Find where the given text appears and provide that cell's center as [x, y] coordinate. 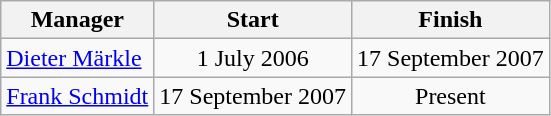
Manager [78, 20]
Finish [451, 20]
Start [253, 20]
Frank Schmidt [78, 96]
1 July 2006 [253, 58]
Dieter Märkle [78, 58]
Present [451, 96]
